For the text-containing cell, return its midpoint in [X, Y] coordinate format. 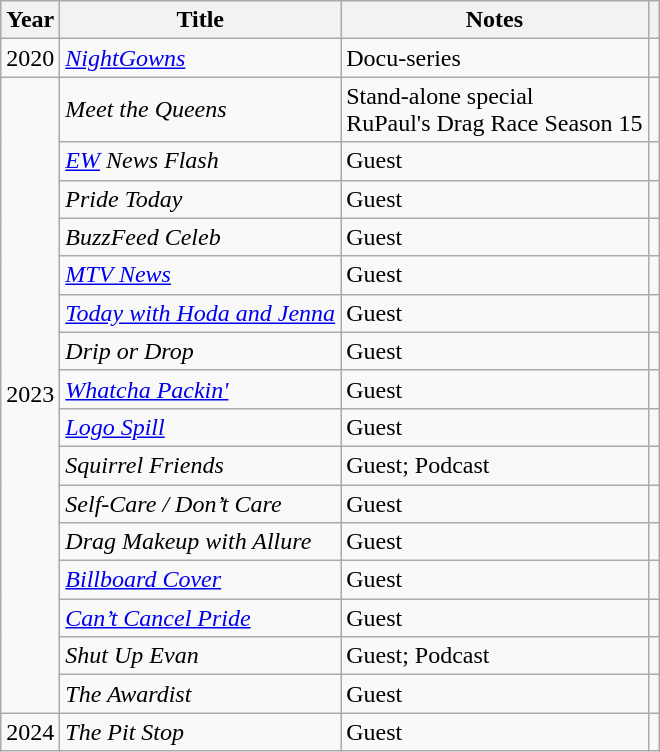
Title [200, 20]
MTV News [200, 275]
Self-Care / Don’t Care [200, 503]
Squirrel Friends [200, 465]
NightGowns [200, 58]
2024 [30, 732]
Logo Spill [200, 427]
Can’t Cancel Pride [200, 618]
Meet the Queens [200, 110]
2020 [30, 58]
Today with Hoda and Jenna [200, 313]
Shut Up Evan [200, 656]
The Awardist [200, 694]
2023 [30, 395]
Year [30, 20]
Stand-alone specialRuPaul's Drag Race Season 15 [494, 110]
Billboard Cover [200, 580]
Drip or Drop [200, 351]
BuzzFeed Celeb [200, 237]
Pride Today [200, 199]
Docu-series [494, 58]
EW News Flash [200, 161]
Notes [494, 20]
Whatcha Packin' [200, 389]
The Pit Stop [200, 732]
Drag Makeup with Allure [200, 542]
